Provide the [x, y] coordinate of the cell's center where the given text is located.  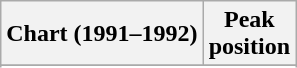
Peakposition [249, 34]
Chart (1991–1992) [102, 34]
